Return (x, y) of the center of cell containing provided text 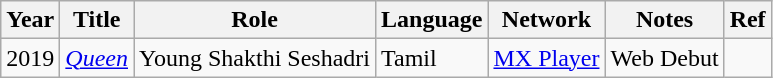
Ref (748, 20)
Young Shakthi Seshadri (255, 58)
Language (432, 20)
Tamil (432, 58)
Network (546, 20)
Web Debut (664, 58)
Title (97, 20)
2019 (30, 58)
Queen (97, 58)
Year (30, 20)
Notes (664, 20)
MX Player (546, 58)
Role (255, 20)
